Provide the (x, y) coordinate of the cell's center where the given text is located.  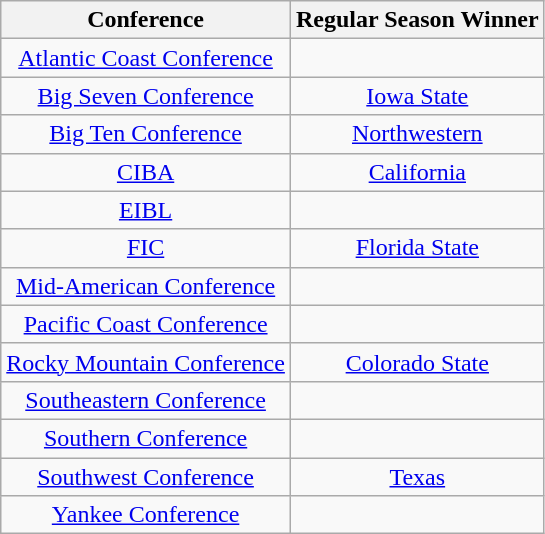
Colorado State (417, 362)
Pacific Coast Conference (146, 324)
EIBL (146, 210)
Southeastern Conference (146, 400)
Yankee Conference (146, 515)
Northwestern (417, 134)
CIBA (146, 172)
Texas (417, 477)
California (417, 172)
Southern Conference (146, 438)
Big Seven Conference (146, 96)
Southwest Conference (146, 477)
Regular Season Winner (417, 20)
Conference (146, 20)
Big Ten Conference (146, 134)
FIC (146, 248)
Rocky Mountain Conference (146, 362)
Florida State (417, 248)
Atlantic Coast Conference (146, 58)
Iowa State (417, 96)
Mid-American Conference (146, 286)
